For the text-containing cell, return its midpoint in [X, Y] coordinate format. 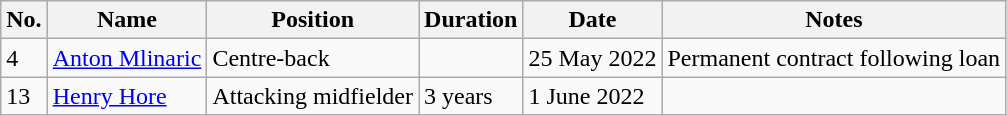
Henry Hore [127, 96]
25 May 2022 [592, 58]
1 June 2022 [592, 96]
13 [24, 96]
Position [313, 20]
Permanent contract following loan [834, 58]
Anton Mlinaric [127, 58]
4 [24, 58]
No. [24, 20]
Centre-back [313, 58]
Duration [471, 20]
3 years [471, 96]
Date [592, 20]
Notes [834, 20]
Attacking midfielder [313, 96]
Name [127, 20]
